Output the (X, Y) coordinate of the center of the cell containing the given text.  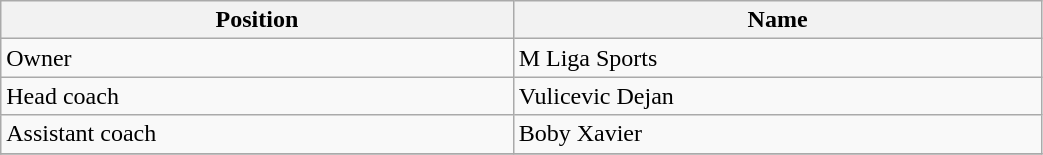
Vulicevic Dejan (778, 96)
Head coach (257, 96)
Name (778, 20)
Owner (257, 58)
Position (257, 20)
Boby Xavier (778, 134)
Assistant coach (257, 134)
M Liga Sports (778, 58)
